From the cell containing the given text, extract its center point as [X, Y] coordinate. 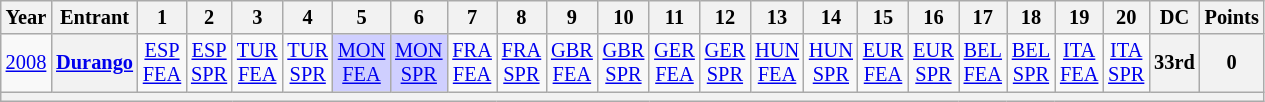
19 [1079, 17]
0 [1232, 63]
2 [209, 17]
13 [777, 17]
GBRFEA [572, 63]
HUNSPR [831, 63]
ESPSPR [209, 63]
DC [1174, 17]
4 [307, 17]
8 [522, 17]
MONSPR [418, 63]
HUNFEA [777, 63]
16 [933, 17]
10 [624, 17]
EURFEA [883, 63]
7 [472, 17]
20 [1126, 17]
ITAFEA [1079, 63]
17 [983, 17]
Points [1232, 17]
Year [26, 17]
FRAFEA [472, 63]
2008 [26, 63]
12 [725, 17]
GERFEA [674, 63]
TURFEA [257, 63]
ITASPR [1126, 63]
FRASPR [522, 63]
BELSPR [1031, 63]
Durango [94, 63]
6 [418, 17]
9 [572, 17]
33rd [1174, 63]
GBRSPR [624, 63]
MONFEA [362, 63]
GERSPR [725, 63]
ESPFEA [162, 63]
14 [831, 17]
EURSPR [933, 63]
BELFEA [983, 63]
5 [362, 17]
TURSPR [307, 63]
Entrant [94, 17]
3 [257, 17]
11 [674, 17]
18 [1031, 17]
1 [162, 17]
15 [883, 17]
